Determine the (x, y) coordinate at the center of the cell enclosing the given text.  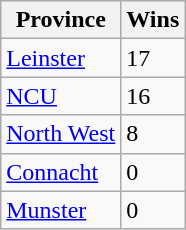
North West (61, 134)
NCU (61, 96)
Connacht (61, 172)
8 (153, 134)
Wins (153, 20)
16 (153, 96)
17 (153, 58)
Province (61, 20)
Leinster (61, 58)
Munster (61, 210)
